For the text-containing cell, return its midpoint in (X, Y) coordinate format. 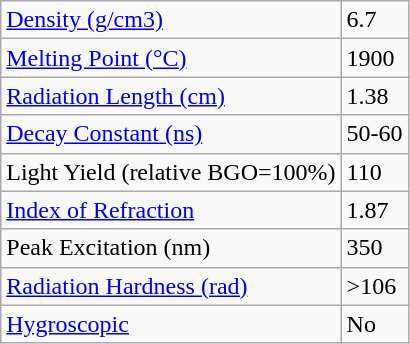
1900 (374, 58)
6.7 (374, 20)
1.38 (374, 96)
Light Yield (relative BGO=100%) (171, 172)
>106 (374, 286)
Density (g/cm3) (171, 20)
Peak Excitation (nm) (171, 248)
350 (374, 248)
110 (374, 172)
No (374, 324)
Radiation Hardness (rad) (171, 286)
50-60 (374, 134)
Decay Constant (ns) (171, 134)
1.87 (374, 210)
Melting Point (°C) (171, 58)
Radiation Length (cm) (171, 96)
Hygroscopic (171, 324)
Index of Refraction (171, 210)
